Return (X, Y) of the center of cell containing provided text 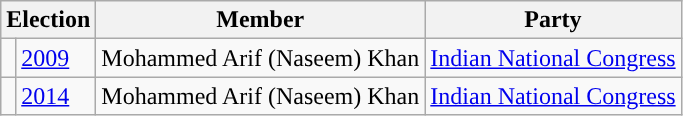
Member (260, 20)
Party (553, 20)
2014 (56, 96)
Election (48, 20)
2009 (56, 58)
